Determine the (x, y) coordinate at the center of the cell enclosing the given text.  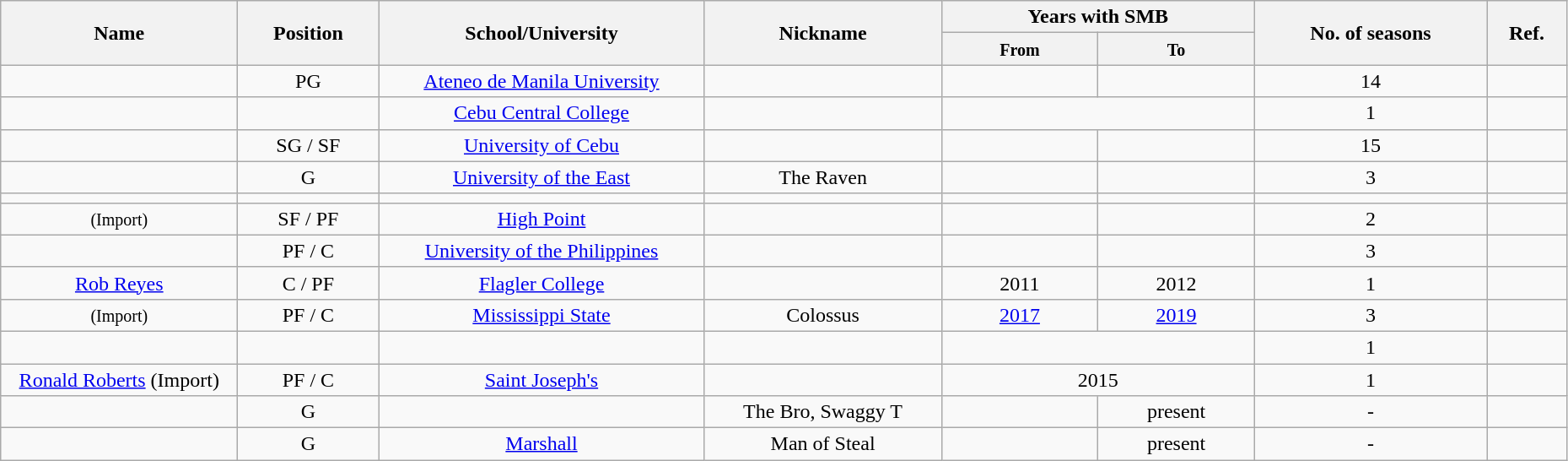
School/University (542, 33)
Name (120, 33)
2017 (1020, 315)
From (1020, 49)
Colossus (823, 315)
Nickname (823, 33)
Years with SMB (1098, 17)
Mississippi State (542, 315)
Man of Steal (823, 444)
The Raven (823, 177)
2011 (1020, 283)
Ateneo de Manila University (542, 81)
Position (309, 33)
C / PF (309, 283)
15 (1370, 145)
High Point (542, 219)
No. of seasons (1370, 33)
2015 (1098, 379)
Marshall (542, 444)
Saint Joseph's (542, 379)
Ronald Roberts (Import) (120, 379)
Rob Reyes (120, 283)
2 (1370, 219)
2012 (1177, 283)
University of Cebu (542, 145)
2019 (1177, 315)
PG (309, 81)
University of the East (542, 177)
Ref. (1527, 33)
SG / SF (309, 145)
14 (1370, 81)
SF / PF (309, 219)
University of the Philippines (542, 251)
Cebu Central College (542, 113)
The Bro, Swaggy T (823, 412)
Flagler College (542, 283)
To (1177, 49)
